From the cell containing the given text, extract its center point as [X, Y] coordinate. 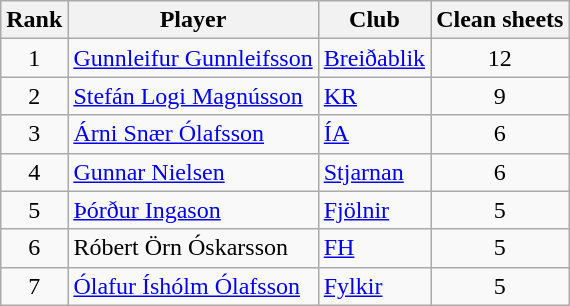
7 [34, 286]
Club [374, 20]
Árni Snær Ólafsson [193, 134]
Ólafur Íshólm Ólafsson [193, 286]
Þórður Ingason [193, 210]
4 [34, 172]
ÍA [374, 134]
Fylkir [374, 286]
Róbert Örn Óskarsson [193, 248]
Breiðablik [374, 58]
Gunnleifur Gunnleifsson [193, 58]
Rank [34, 20]
KR [374, 96]
3 [34, 134]
9 [500, 96]
Gunnar Nielsen [193, 172]
Stefán Logi Magnússon [193, 96]
Fjölnir [374, 210]
Clean sheets [500, 20]
Stjarnan [374, 172]
12 [500, 58]
2 [34, 96]
Player [193, 20]
FH [374, 248]
1 [34, 58]
